Provide the (X, Y) coordinate of the cell's center where the given text is located.  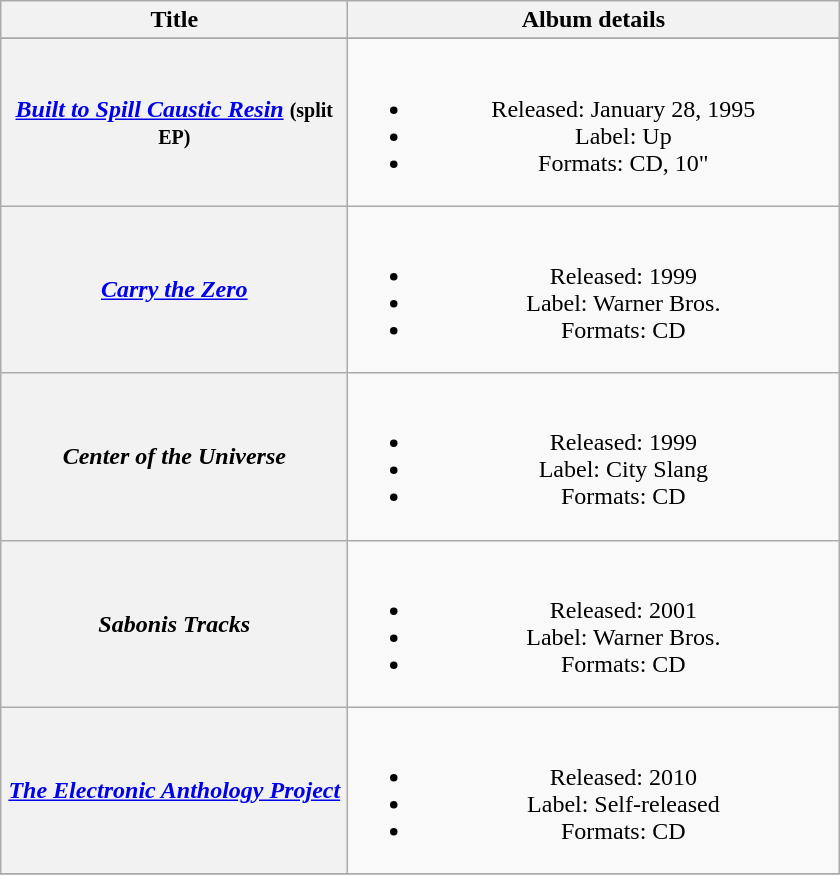
Carry the Zero (174, 290)
Released: 1999Label: Warner Bros.Formats: CD (594, 290)
Built to Spill Caustic Resin (split EP) (174, 122)
Sabonis Tracks (174, 624)
Released: 2001Label: Warner Bros.Formats: CD (594, 624)
Released: 1999Label: City SlangFormats: CD (594, 456)
Released: January 28, 1995Label: UpFormats: CD, 10" (594, 122)
Released: 2010Label: Self-releasedFormats: CD (594, 790)
The Electronic Anthology Project (174, 790)
Title (174, 20)
Album details (594, 20)
Center of the Universe (174, 456)
